Provide the [X, Y] coordinate of the cell's center where the given text is located.  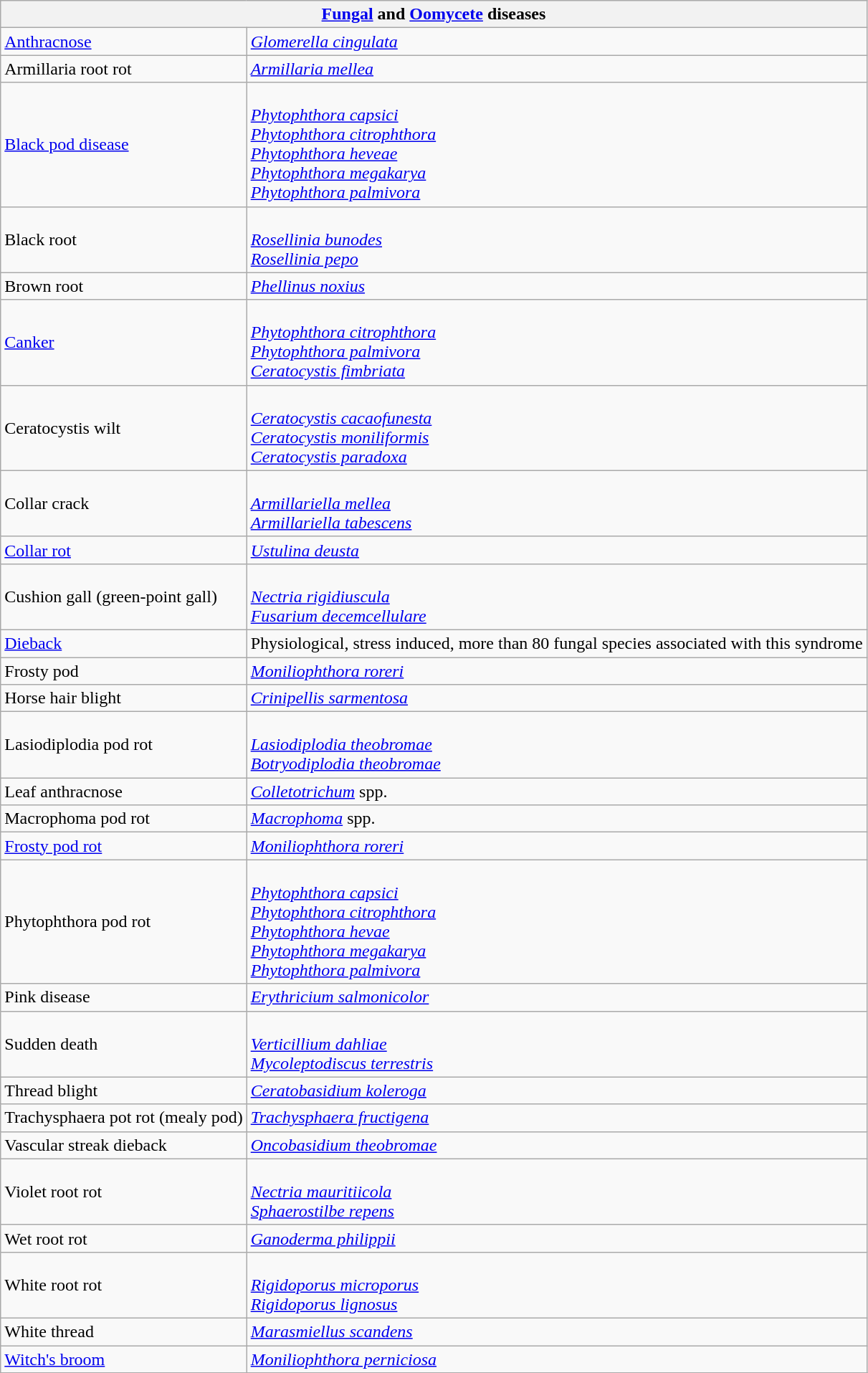
Physiological, stress induced, more than 80 fungal species associated with this syndrome [556, 643]
Lasiodiplodia theobromae Botryodiplodia theobromae [556, 745]
Collar rot [123, 550]
Armillaria root rot [123, 69]
Rosellinia bunodes Rosellinia pepo [556, 239]
White thread [123, 1331]
Horse hair blight [123, 698]
Armillariella mellea Armillariella tabescens [556, 503]
Phellinus noxius [556, 286]
Ceratobasidium koleroga [556, 1091]
Rigidoporus microporus Rigidoporus lignosus [556, 1285]
Frosty pod [123, 670]
Frosty pod rot [123, 846]
Witch's broom [123, 1359]
Collar crack [123, 503]
Pink disease [123, 997]
Verticillium dahliae Mycoleptodiscus terrestris [556, 1044]
Colletotrichum spp. [556, 792]
Crinipellis sarmentosa [556, 698]
Sudden death [123, 1044]
Marasmiellus scandens [556, 1331]
Fungal and Oomycete diseases [434, 14]
Black root [123, 239]
Armillaria mellea [556, 69]
Erythricium salmonicolor [556, 997]
Ceratocystis cacaofunesta Ceratocystis moniliformis Ceratocystis paradoxa [556, 427]
Moniliophthora perniciosa [556, 1359]
Dieback [123, 643]
Phytophthora pod rot [123, 922]
Wet root rot [123, 1238]
Macrophoma spp. [556, 819]
Thread blight [123, 1091]
Brown root [123, 286]
Trachysphaera fructigena [556, 1118]
Black pod disease [123, 145]
Vascular streak dieback [123, 1145]
Lasiodiplodia pod rot [123, 745]
Trachysphaera pot rot (mealy pod) [123, 1118]
Ganoderma philippii [556, 1238]
Ceratocystis wilt [123, 427]
Nectria mauritiicola Sphaerostilbe repens [556, 1192]
Phytophthora capsici Phytophthora citrophthora Phytophthora hevae Phytophthora megakarya Phytophthora palmivora [556, 922]
Phytophthora capsici Phytophthora citrophthora Phytophthora heveae Phytophthora megakarya Phytophthora palmivora [556, 145]
Cushion gall (green-point gall) [123, 597]
Oncobasidium theobromae [556, 1145]
Violet root rot [123, 1192]
Canker [123, 343]
Anthracnose [123, 42]
Phytophthora citrophthora Phytophthora palmivora Ceratocystis fimbriata [556, 343]
Nectria rigidiuscula Fusarium decemcellulare [556, 597]
Glomerella cingulata [556, 42]
White root rot [123, 1285]
Leaf anthracnose [123, 792]
Ustulina deusta [556, 550]
Macrophoma pod rot [123, 819]
